Determine the [x, y] coordinate at the center of the cell enclosing the given text.  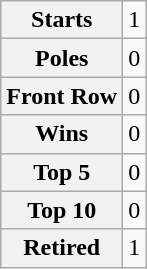
Retired [62, 248]
Poles [62, 58]
Starts [62, 20]
Front Row [62, 96]
Top 10 [62, 210]
Wins [62, 134]
Top 5 [62, 172]
